Determine the (x, y) coordinate at the center of the cell enclosing the given text.  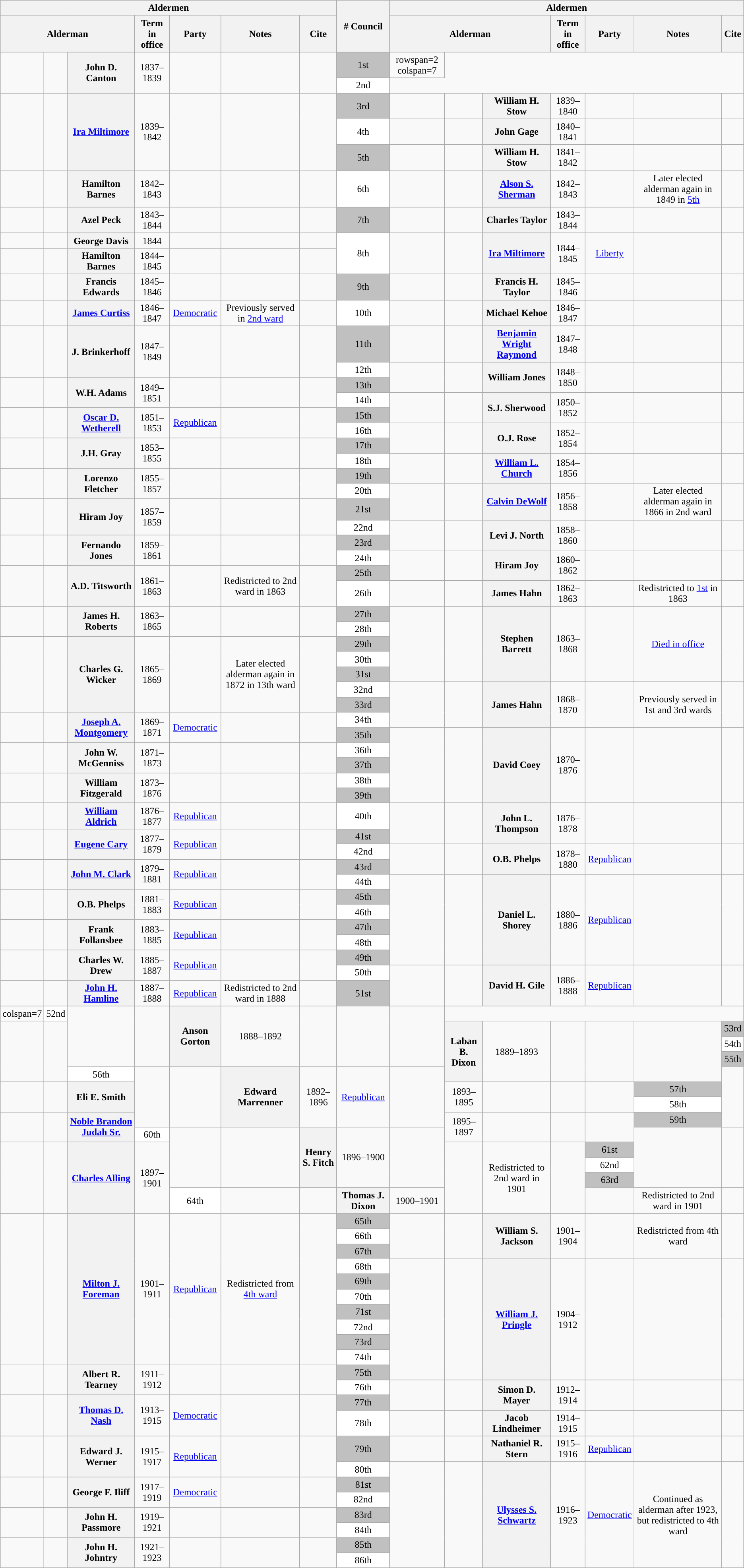
1913–1915 (152, 1416)
53rd (733, 1029)
31st (363, 674)
1861–1863 (152, 586)
74th (363, 1357)
1862–1863 (568, 593)
William L. Church (517, 468)
1880–1886 (568, 920)
J.H. Gray (101, 453)
66th (363, 1236)
Lorenzo Fletcher (101, 483)
21st (363, 509)
1916–1923 (568, 1515)
57th (678, 1089)
70th (363, 1297)
24th (363, 558)
1889–1893 (517, 1051)
75th (363, 1372)
Edward Marrenner (261, 1097)
26th (363, 593)
Francis Edwards (101, 287)
46th (363, 912)
71st (363, 1312)
11th (363, 344)
76th (363, 1388)
4th (363, 132)
33rd (363, 705)
1892–1896 (318, 1097)
John L. Thompson (517, 824)
Azel Peck (101, 220)
67th (363, 1251)
1878–1880 (568, 859)
35th (363, 735)
1911–1912 (152, 1380)
69th (363, 1281)
David H. Gile (517, 986)
9th (363, 287)
72nd (363, 1327)
1847–1849 (152, 352)
1837–1839 (152, 72)
86th (363, 1560)
84th (363, 1530)
John W. McGenniss (101, 758)
82nd (363, 1500)
John H. Passmore (101, 1522)
59th (678, 1120)
S.J. Sherwood (517, 408)
O.J. Rose (517, 438)
52nd (56, 1014)
George F. Iliff (101, 1492)
58th (678, 1104)
80th (363, 1469)
Milton J. Foreman (101, 1289)
1863–1868 (568, 644)
Simon D. Mayer (517, 1395)
Previously served in 2nd ward (261, 312)
1888–1892 (261, 1036)
44th (363, 882)
Nathaniel R. Stern (517, 1449)
1901–1911 (152, 1289)
61st (610, 1150)
Oscar D. Wetherell (101, 423)
36th (363, 750)
1886–1888 (568, 986)
1839–1840 (568, 106)
Henry S. Fitch (318, 1157)
1885–1887 (152, 965)
28th (363, 629)
1st (363, 65)
Francis H. Taylor (517, 287)
John H. Johntry (101, 1552)
Michael Kehoe (517, 312)
10th (363, 312)
41st (363, 836)
1883–1885 (152, 935)
Thomas D. Nash (101, 1416)
John D. Canton (101, 72)
54th (733, 1044)
Jacob Lindheimer (517, 1423)
1871–1873 (152, 758)
1839–1842 (152, 132)
79th (363, 1449)
1873–1876 (152, 788)
Frank Follansbee (101, 935)
Stephen Barrett (517, 644)
1840–1841 (568, 132)
30th (363, 659)
1855–1857 (152, 483)
1897–1901 (152, 1178)
42nd (363, 851)
Edward J. Werner (101, 1456)
39th (363, 795)
1912–1914 (568, 1395)
63rd (610, 1180)
50th (363, 973)
1914–1915 (568, 1423)
1904–1912 (568, 1319)
47th (363, 927)
Charles Taylor (517, 220)
William Fitzgerald (101, 788)
45th (363, 897)
1881–1883 (152, 905)
5th (363, 157)
1847–1848 (568, 344)
60th (152, 1135)
51st (363, 993)
64th (195, 1200)
85th (363, 1545)
Alson S. Sherman (517, 189)
1849–1851 (152, 393)
John Gage (517, 132)
1915–1916 (568, 1449)
Died in office (678, 644)
Noble Brandon Judah Sr. (101, 1127)
Charles G. Wicker (101, 674)
1900–1901 (417, 1200)
27th (363, 614)
1868–1870 (568, 705)
56th (101, 1074)
65th (363, 1221)
Eugene Cary (101, 844)
1877–1879 (152, 844)
A.D. Titsworth (101, 586)
George Davis (101, 240)
17th (363, 446)
1853–1855 (152, 453)
Later elected alderman again in 1872 in 13th ward (261, 674)
12th (363, 370)
Thomas J. Dixon (363, 1200)
8th (363, 254)
Anson Gorton (195, 1036)
1863–1865 (152, 622)
David Coey (517, 765)
55th (733, 1059)
81st (363, 1485)
1919–1921 (152, 1522)
William J. Pringle (517, 1319)
73rd (363, 1342)
John H. Hamline (101, 993)
1857–1859 (152, 517)
# Council (363, 26)
Eli E. Smith (101, 1097)
Liberty (610, 254)
38th (363, 780)
1859–1861 (152, 550)
Redistricted to 1st in 1863 (678, 593)
48th (363, 942)
32nd (363, 690)
Ulysses S. Schwartz (517, 1515)
1844 (152, 240)
19th (363, 476)
1917–1919 (152, 1492)
1852–1854 (568, 438)
40th (363, 816)
7th (363, 220)
William S. Jackson (517, 1236)
13th (363, 385)
34th (363, 720)
25th (363, 573)
Charles W. Drew (101, 965)
23rd (363, 543)
1879–1881 (152, 874)
W.H. Adams (101, 393)
Benjamin Wright Raymond (517, 344)
1901–1904 (568, 1236)
1848–1850 (568, 378)
1896–1900 (363, 1157)
Redistricted to 2nd ward in 1888 (261, 993)
83rd (363, 1515)
2nd (363, 85)
1858–1860 (568, 535)
Previously served in 1st and 3rd wards (678, 705)
Charles Alling (101, 1178)
37th (363, 765)
6th (363, 189)
James H. Roberts (101, 622)
James Curtiss (101, 312)
62nd (610, 1165)
William Aldrich (101, 816)
1841–1842 (568, 157)
1893–1895 (464, 1097)
John M. Clark (101, 874)
Albert R. Tearney (101, 1380)
Laban B. Dixon (464, 1051)
Later elected alderman again in 1849 in 5th (678, 189)
1921–1923 (152, 1552)
1887–1888 (152, 993)
Redistricted to 2nd ward in 1863 (261, 586)
14th (363, 400)
18th (363, 461)
1850–1852 (568, 408)
15th (363, 415)
77th (363, 1403)
Calvin DeWolf (517, 502)
1869–1871 (152, 727)
29th (363, 644)
Daniel L. Shorey (517, 920)
Fernando Jones (101, 550)
1915–1917 (152, 1456)
22nd (363, 527)
1856–1858 (568, 502)
16th (363, 430)
1895–1897 (464, 1127)
1865–1869 (152, 674)
3rd (363, 106)
1876–1877 (152, 816)
1870–1876 (568, 765)
Later elected alderman again in 1866 in 2nd ward (678, 502)
1876–1878 (568, 824)
colspan=7 (22, 1014)
49th (363, 957)
Levi J. North (517, 535)
1860–1862 (568, 565)
1854–1856 (568, 468)
1851–1853 (152, 423)
78th (363, 1423)
William Jones (517, 378)
20th (363, 491)
43rd (363, 867)
J. Brinkerhoff (101, 352)
Joseph A. Montgomery (101, 727)
rowspan=2 colspan=7 (417, 65)
68th (363, 1266)
Continued as alderman after 1923, but redistricted to 4th ward (678, 1515)
